Return the [X, Y] coordinate for the center point of the cell that contains the specified text.  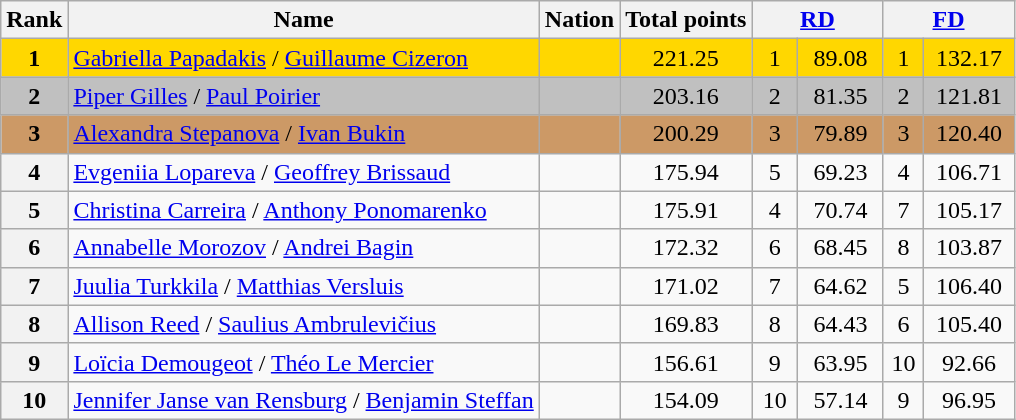
FD [948, 20]
79.89 [840, 134]
120.40 [969, 134]
64.62 [840, 286]
Loïcia Demougeot / Théo Le Mercier [304, 362]
172.32 [686, 248]
105.17 [969, 210]
96.95 [969, 400]
Total points [686, 20]
70.74 [840, 210]
106.40 [969, 286]
Juulia Turkkila / Matthias Versluis [304, 286]
RD [818, 20]
105.40 [969, 324]
63.95 [840, 362]
Name [304, 20]
68.45 [840, 248]
81.35 [840, 96]
Nation [579, 20]
Evgeniia Lopareva / Geoffrey Brissaud [304, 172]
203.16 [686, 96]
Jennifer Janse van Rensburg / Benjamin Steffan [304, 400]
200.29 [686, 134]
103.87 [969, 248]
92.66 [969, 362]
106.71 [969, 172]
132.17 [969, 58]
171.02 [686, 286]
Gabriella Papadakis / Guillaume Cizeron [304, 58]
57.14 [840, 400]
175.91 [686, 210]
154.09 [686, 400]
221.25 [686, 58]
Piper Gilles / Paul Poirier [304, 96]
175.94 [686, 172]
156.61 [686, 362]
Christina Carreira / Anthony Ponomarenko [304, 210]
169.83 [686, 324]
Rank [34, 20]
Annabelle Morozov / Andrei Bagin [304, 248]
64.43 [840, 324]
69.23 [840, 172]
89.08 [840, 58]
121.81 [969, 96]
Alexandra Stepanova / Ivan Bukin [304, 134]
Allison Reed / Saulius Ambrulevičius [304, 324]
